Locate the cell with the specified text and output its [X, Y] center coordinate. 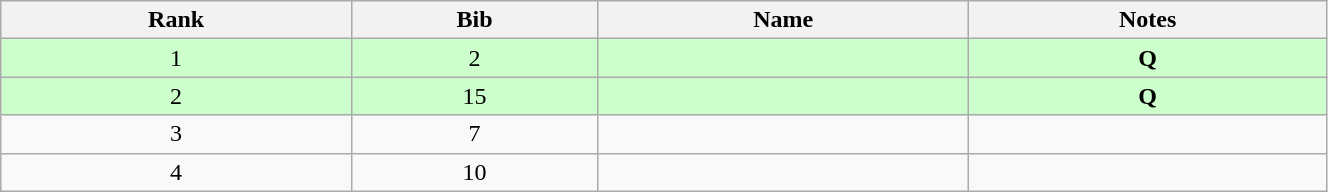
4 [176, 172]
3 [176, 134]
Name [784, 20]
Notes [1148, 20]
7 [474, 134]
Rank [176, 20]
1 [176, 58]
10 [474, 172]
15 [474, 96]
Bib [474, 20]
